Return the (x, y) coordinate for the center point of the cell that contains the specified text.  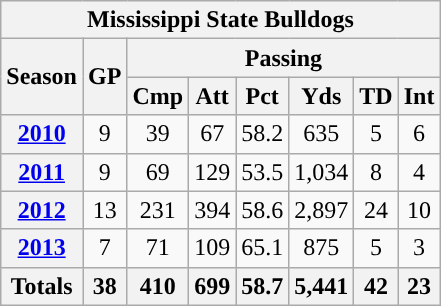
GP (104, 77)
Cmp (158, 96)
231 (158, 210)
3 (419, 248)
2010 (42, 134)
699 (212, 286)
5,441 (322, 286)
58.2 (262, 134)
129 (212, 172)
Season (42, 77)
58.6 (262, 210)
10 (419, 210)
Mississippi State Bulldogs (220, 20)
13 (104, 210)
Pct (262, 96)
67 (212, 134)
Int (419, 96)
53.5 (262, 172)
Totals (42, 286)
410 (158, 286)
6 (419, 134)
4 (419, 172)
2,897 (322, 210)
39 (158, 134)
58.7 (262, 286)
394 (212, 210)
2013 (42, 248)
635 (322, 134)
875 (322, 248)
TD (376, 96)
Att (212, 96)
71 (158, 248)
Yds (322, 96)
38 (104, 286)
42 (376, 286)
24 (376, 210)
23 (419, 286)
109 (212, 248)
65.1 (262, 248)
2012 (42, 210)
8 (376, 172)
69 (158, 172)
2011 (42, 172)
1,034 (322, 172)
7 (104, 248)
Passing (284, 58)
